Extract the (x, y) coordinate from the center of the cell holding the provided text.  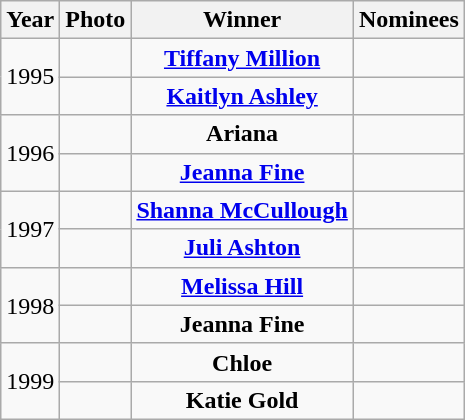
Chloe (242, 362)
1997 (30, 229)
Kaitlyn Ashley (242, 96)
Tiffany Million (242, 58)
Juli Ashton (242, 248)
Melissa Hill (242, 286)
Nominees (408, 20)
Photo (96, 20)
1998 (30, 305)
1999 (30, 381)
Winner (242, 20)
Shanna McCullough (242, 210)
Year (30, 20)
1996 (30, 153)
1995 (30, 77)
Katie Gold (242, 400)
Ariana (242, 134)
